Identify which cell holds the provided text, then report its [X, Y] central coordinate. 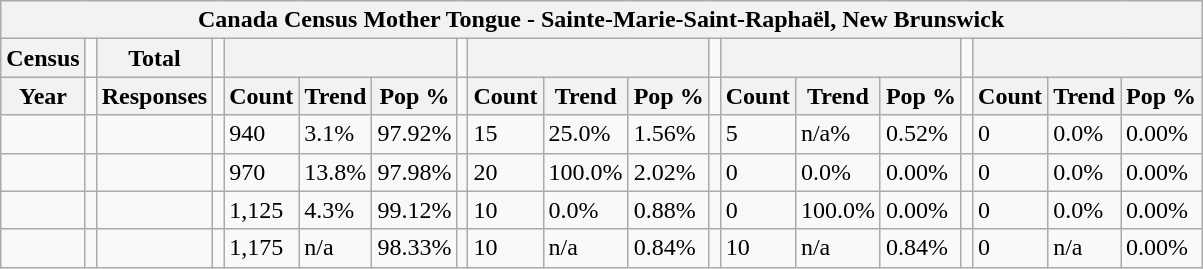
5 [758, 134]
25.0% [586, 134]
13.8% [336, 172]
1,175 [262, 248]
970 [262, 172]
99.12% [414, 210]
1.56% [668, 134]
Year [43, 96]
97.92% [414, 134]
940 [262, 134]
2.02% [668, 172]
97.98% [414, 172]
20 [506, 172]
0.88% [668, 210]
0.52% [920, 134]
98.33% [414, 248]
n/a% [838, 134]
Responses [154, 96]
3.1% [336, 134]
Canada Census Mother Tongue - Sainte-Marie-Saint-Raphaël, New Brunswick [602, 20]
4.3% [336, 210]
1,125 [262, 210]
15 [506, 134]
Census [43, 58]
Total [154, 58]
